Capture the cell that displays the provided text and extract its [X, Y] central coordinate. 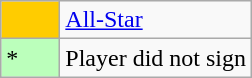
All-Star [156, 20]
* [30, 58]
Player did not sign [156, 58]
